Provide the (x, y) coordinate of the cell's center where the given text is located.  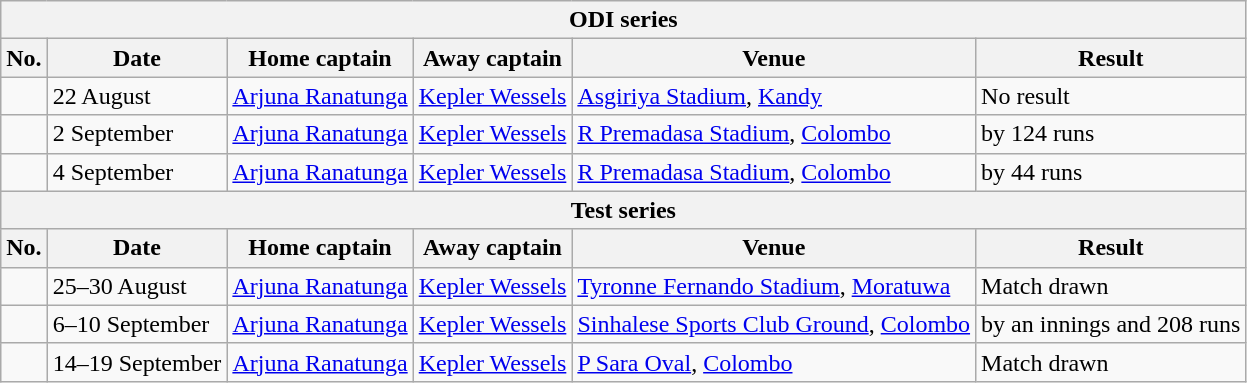
Asgiriya Stadium, Kandy (774, 96)
by 44 runs (1111, 172)
P Sara Oval, Colombo (774, 362)
by an innings and 208 runs (1111, 324)
Tyronne Fernando Stadium, Moratuwa (774, 286)
Test series (624, 210)
No result (1111, 96)
2 September (137, 134)
by 124 runs (1111, 134)
Sinhalese Sports Club Ground, Colombo (774, 324)
25–30 August (137, 286)
6–10 September (137, 324)
4 September (137, 172)
14–19 September (137, 362)
22 August (137, 96)
ODI series (624, 20)
